Detect which cell encompasses the target text, then output its [X, Y] center coordinate. 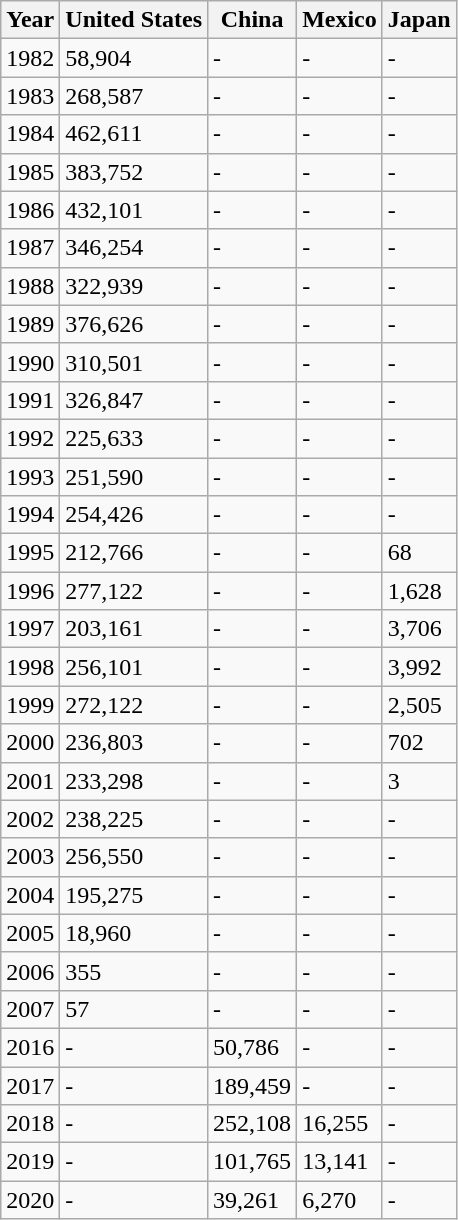
1994 [30, 515]
2016 [30, 1047]
272,122 [134, 705]
39,261 [252, 1200]
1984 [30, 134]
277,122 [134, 591]
1992 [30, 438]
1988 [30, 286]
1990 [30, 362]
326,847 [134, 400]
1989 [30, 324]
256,101 [134, 667]
68 [419, 553]
Mexico [340, 20]
252,108 [252, 1124]
268,587 [134, 96]
238,225 [134, 819]
6,270 [340, 1200]
1991 [30, 400]
2004 [30, 895]
2000 [30, 743]
233,298 [134, 781]
50,786 [252, 1047]
355 [134, 971]
251,590 [134, 477]
322,939 [134, 286]
2001 [30, 781]
1997 [30, 629]
195,275 [134, 895]
254,426 [134, 515]
383,752 [134, 172]
Year [30, 20]
225,633 [134, 438]
1987 [30, 248]
2018 [30, 1124]
462,611 [134, 134]
203,161 [134, 629]
United States [134, 20]
310,501 [134, 362]
2019 [30, 1162]
1985 [30, 172]
189,459 [252, 1085]
376,626 [134, 324]
3 [419, 781]
3,992 [419, 667]
1,628 [419, 591]
2003 [30, 857]
1983 [30, 96]
China [252, 20]
432,101 [134, 210]
346,254 [134, 248]
2005 [30, 933]
1993 [30, 477]
2017 [30, 1085]
2006 [30, 971]
3,706 [419, 629]
256,550 [134, 857]
1998 [30, 667]
702 [419, 743]
1982 [30, 58]
57 [134, 1009]
236,803 [134, 743]
1995 [30, 553]
2020 [30, 1200]
1986 [30, 210]
2,505 [419, 705]
1999 [30, 705]
2007 [30, 1009]
2002 [30, 819]
Japan [419, 20]
18,960 [134, 933]
1996 [30, 591]
212,766 [134, 553]
16,255 [340, 1124]
101,765 [252, 1162]
13,141 [340, 1162]
58,904 [134, 58]
